Extract the [X, Y] coordinate from the center of the cell holding the provided text.  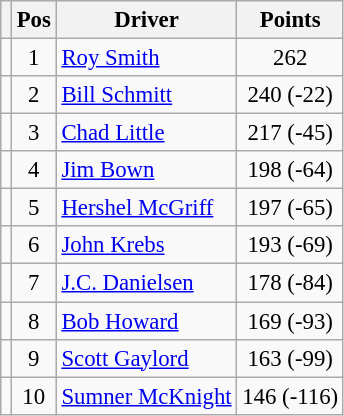
193 (-69) [290, 245]
217 (-45) [290, 133]
2 [34, 95]
197 (-65) [290, 208]
10 [34, 396]
240 (-22) [290, 95]
4 [34, 170]
Pos [34, 20]
6 [34, 245]
Hershel McGriff [146, 208]
3 [34, 133]
Points [290, 20]
169 (-93) [290, 321]
Driver [146, 20]
198 (-64) [290, 170]
178 (-84) [290, 283]
5 [34, 208]
Chad Little [146, 133]
Jim Bown [146, 170]
8 [34, 321]
1 [34, 58]
163 (-99) [290, 358]
Bob Howard [146, 321]
7 [34, 283]
Scott Gaylord [146, 358]
262 [290, 58]
Roy Smith [146, 58]
John Krebs [146, 245]
146 (-116) [290, 396]
J.C. Danielsen [146, 283]
Bill Schmitt [146, 95]
9 [34, 358]
Sumner McKnight [146, 396]
